Locate the cell with the specified text and output its (x, y) center coordinate. 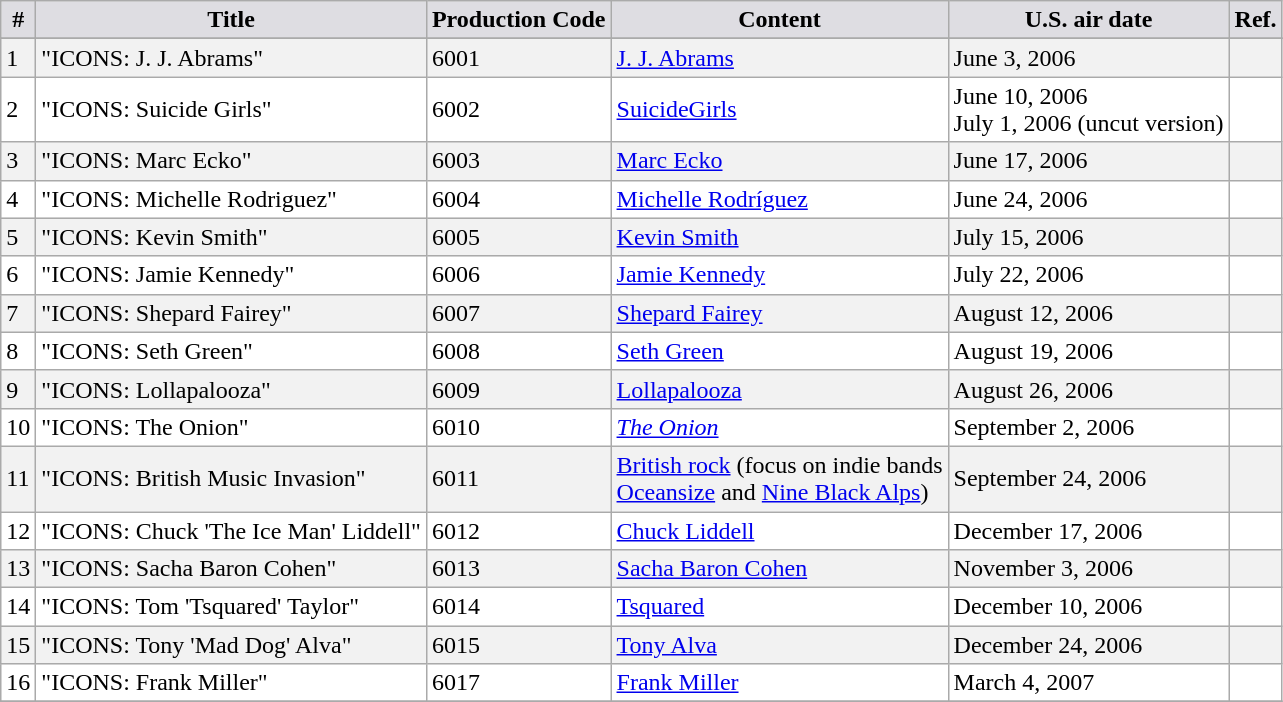
10 (18, 427)
6006 (518, 275)
British rock (focus on indie bands Oceansize and Nine Black Alps) (780, 478)
16 (18, 683)
6014 (518, 607)
Production Code (518, 20)
Michelle Rodríguez (780, 199)
June 10, 2006July 1, 2006 (uncut version) (1088, 110)
March 4, 2007 (1088, 683)
Frank Miller (780, 683)
June 17, 2006 (1088, 161)
8 (18, 351)
The Onion (780, 427)
September 24, 2006 (1088, 478)
1 (18, 58)
6017 (518, 683)
Kevin Smith (780, 237)
6003 (518, 161)
SuicideGirls (780, 110)
"ICONS: Tom 'Tsquared' Taylor" (232, 607)
"ICONS: The Onion" (232, 427)
Sacha Baron Cohen (780, 569)
"ICONS: Tony 'Mad Dog' Alva" (232, 645)
"ICONS: J. J. Abrams" (232, 58)
"ICONS: Suicide Girls" (232, 110)
6005 (518, 237)
3 (18, 161)
"ICONS: Marc Ecko" (232, 161)
6002 (518, 110)
July 15, 2006 (1088, 237)
"ICONS: Kevin Smith" (232, 237)
Content (780, 20)
7 (18, 313)
6012 (518, 531)
6009 (518, 389)
August 19, 2006 (1088, 351)
U.S. air date (1088, 20)
June 24, 2006 (1088, 199)
14 (18, 607)
J. J. Abrams (780, 58)
6010 (518, 427)
# (18, 20)
6004 (518, 199)
Shepard Fairey (780, 313)
5 (18, 237)
6007 (518, 313)
6001 (518, 58)
Jamie Kennedy (780, 275)
July 22, 2006 (1088, 275)
Tsquared (780, 607)
Marc Ecko (780, 161)
6013 (518, 569)
Ref. (1256, 20)
"ICONS: Frank Miller" (232, 683)
"ICONS: Shepard Fairey" (232, 313)
"ICONS: Jamie Kennedy" (232, 275)
August 26, 2006 (1088, 389)
6008 (518, 351)
15 (18, 645)
August 12, 2006 (1088, 313)
6011 (518, 478)
June 3, 2006 (1088, 58)
"ICONS: Chuck 'The Ice Man' Liddell" (232, 531)
September 2, 2006 (1088, 427)
13 (18, 569)
6015 (518, 645)
"ICONS: Lollapalooza" (232, 389)
9 (18, 389)
Chuck Liddell (780, 531)
2 (18, 110)
December 10, 2006 (1088, 607)
4 (18, 199)
"ICONS: Michelle Rodriguez" (232, 199)
"ICONS: British Music Invasion" (232, 478)
Seth Green (780, 351)
December 17, 2006 (1088, 531)
Title (232, 20)
11 (18, 478)
December 24, 2006 (1088, 645)
Tony Alva (780, 645)
November 3, 2006 (1088, 569)
12 (18, 531)
Lollapalooza (780, 389)
"ICONS: Sacha Baron Cohen" (232, 569)
6 (18, 275)
"ICONS: Seth Green" (232, 351)
